From the cell containing the given text, extract its center point as (x, y) coordinate. 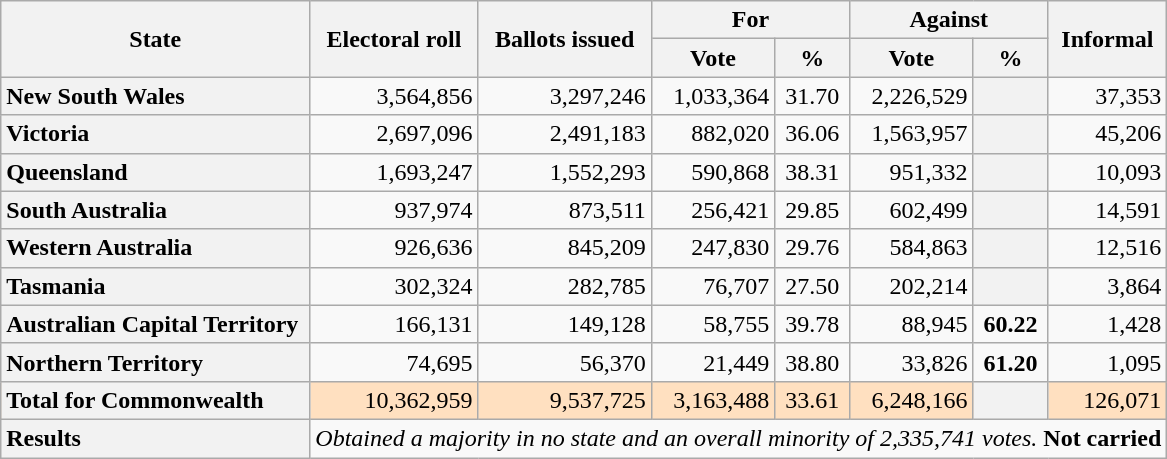
14,591 (1108, 210)
State (156, 39)
10,362,959 (394, 400)
1,563,957 (912, 134)
Electoral roll (394, 39)
845,209 (564, 248)
Total for Commonwealth (156, 400)
Against (949, 20)
3,564,856 (394, 96)
Northern Territory (156, 362)
247,830 (712, 248)
882,020 (712, 134)
602,499 (912, 210)
2,491,183 (564, 134)
302,324 (394, 286)
6,248,166 (912, 400)
590,868 (712, 172)
10,093 (1108, 172)
584,863 (912, 248)
937,974 (394, 210)
1,552,293 (564, 172)
Tasmania (156, 286)
Informal (1108, 39)
166,131 (394, 324)
Results (156, 438)
3,297,246 (564, 96)
2,697,096 (394, 134)
126,071 (1108, 400)
56,370 (564, 362)
12,516 (1108, 248)
31.70 (812, 96)
38.31 (812, 172)
39.78 (812, 324)
45,206 (1108, 134)
37,353 (1108, 96)
For (750, 20)
2,226,529 (912, 96)
33.61 (812, 400)
61.20 (1010, 362)
88,945 (912, 324)
926,636 (394, 248)
South Australia (156, 210)
Queensland (156, 172)
36.06 (812, 134)
282,785 (564, 286)
3,163,488 (712, 400)
256,421 (712, 210)
1,693,247 (394, 172)
1,033,364 (712, 96)
Ballots issued (564, 39)
New South Wales (156, 96)
60.22 (1010, 324)
33,826 (912, 362)
Australian Capital Territory (156, 324)
951,332 (912, 172)
29.85 (812, 210)
21,449 (712, 362)
76,707 (712, 286)
58,755 (712, 324)
9,537,725 (564, 400)
74,695 (394, 362)
873,511 (564, 210)
29.76 (812, 248)
202,214 (912, 286)
Western Australia (156, 248)
3,864 (1108, 286)
Obtained a majority in no state and an overall minority of 2,335,741 votes. Not carried (738, 438)
38.80 (812, 362)
Victoria (156, 134)
149,128 (564, 324)
1,428 (1108, 324)
27.50 (812, 286)
1,095 (1108, 362)
